For the text-containing cell, return its midpoint in [X, Y] coordinate format. 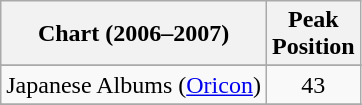
Japanese Albums (Oricon) [134, 85]
Chart (2006–2007) [134, 34]
PeakPosition [313, 34]
43 [313, 85]
